Capture the cell that displays the provided text and extract its (X, Y) central coordinate. 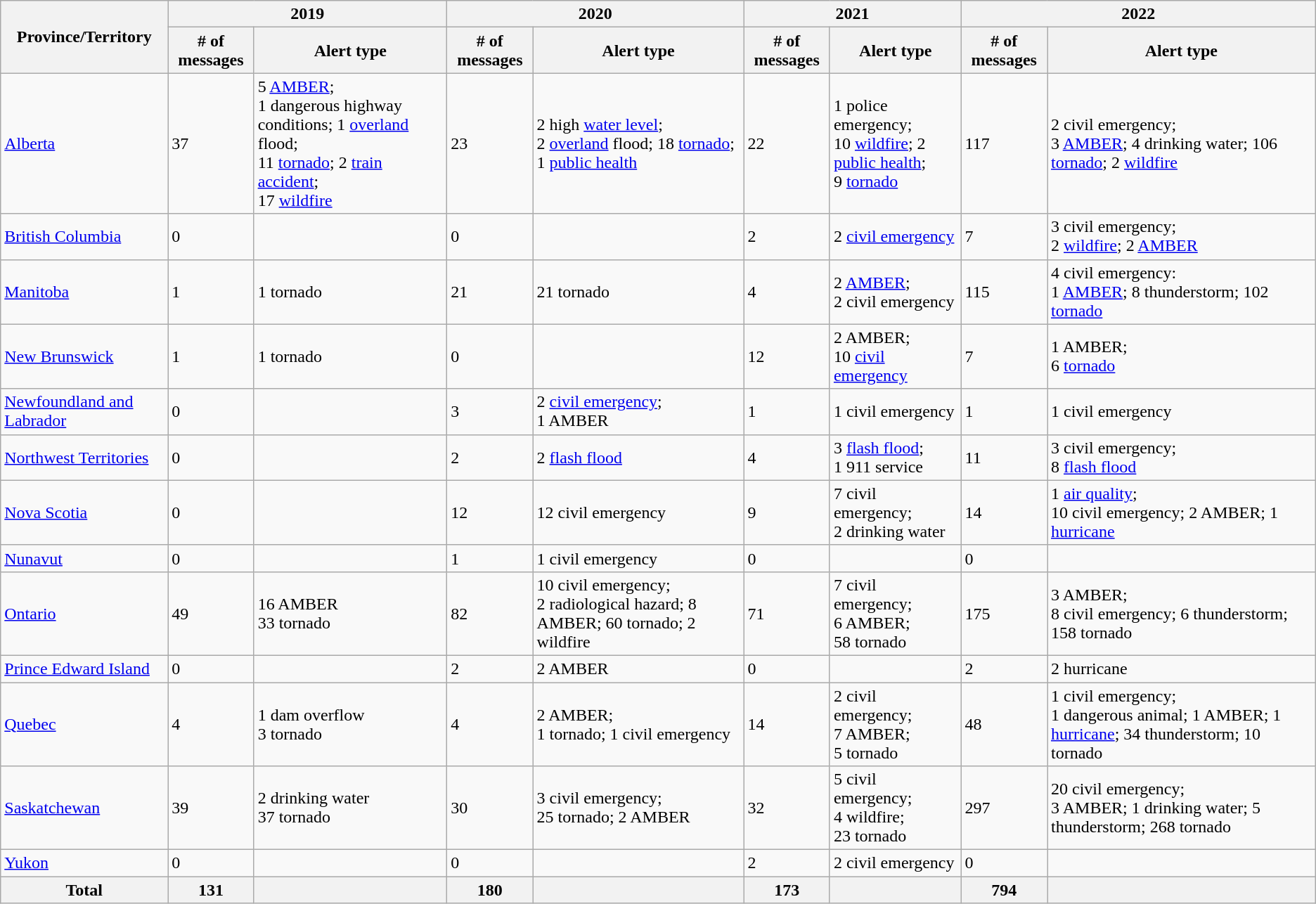
Total (84, 890)
180 (490, 890)
2 AMBER;2 civil emergency (896, 292)
4 civil emergency:1 AMBER; 8 thunderstorm; 102 tornado (1182, 292)
2 civil emergency;3 AMBER; 4 drinking water; 106 tornado; 2 wildfire (1182, 143)
Newfoundland and Labrador (84, 412)
20 civil emergency;3 AMBER; 1 drinking water; 5 thunderstorm; 268 tornado (1182, 808)
10 civil emergency;2 radiological hazard; 8 AMBER; 60 tornado; 2 wildfire (638, 613)
Northwest Territories (84, 457)
5 civil emergency;4 wildfire;23 tornado (896, 808)
2022 (1138, 14)
2 AMBER (638, 669)
2020 (595, 14)
49 (211, 613)
New Brunswick (84, 356)
2 civil emergency;7 AMBER;5 tornado (896, 724)
3 (490, 412)
2 flash flood (638, 457)
21 tornado (638, 292)
23 (490, 143)
2 high water level;2 overland flood; 18 tornado;1 public health (638, 143)
12 civil emergency (638, 512)
3 civil emergency;8 flash flood (1182, 457)
30 (490, 808)
Quebec (84, 724)
37 (211, 143)
1 civil emergency;1 dangerous animal; 1 AMBER; 1 hurricane; 34 thunderstorm; 10 tornado (1182, 724)
48 (1004, 724)
175 (1004, 613)
5 AMBER;1 dangerous highway conditions; 1 overland flood;11 tornado; 2 train accident;17 wildfire (350, 143)
3 AMBER;8 civil emergency; 6 thunderstorm; 158 tornado (1182, 613)
2 AMBER;1 tornado; 1 civil emergency (638, 724)
82 (490, 613)
2019 (308, 14)
21 (490, 292)
117 (1004, 143)
794 (1004, 890)
1 police emergency;10 wildfire; 2 public health;9 tornado (896, 143)
173 (787, 890)
Prince Edward Island (84, 669)
1 dam overflow3 tornado (350, 724)
Province/Territory (84, 37)
1 air quality;10 civil emergency; 2 AMBER; 1 hurricane (1182, 512)
Nunavut (84, 558)
131 (211, 890)
Saskatchewan (84, 808)
2 hurricane (1182, 669)
2 AMBER;10 civil emergency (896, 356)
2 drinking water37 tornado (350, 808)
32 (787, 808)
3 civil emergency;2 wildfire; 2 AMBER (1182, 236)
Nova Scotia (84, 512)
2021 (852, 14)
7 civil emergency;2 drinking water (896, 512)
1 AMBER;6 tornado (1182, 356)
Alberta (84, 143)
3 civil emergency;25 tornado; 2 AMBER (638, 808)
22 (787, 143)
2 civil emergency;1 AMBER (638, 412)
11 (1004, 457)
British Columbia (84, 236)
3 flash flood;1 911 service (896, 457)
16 AMBER33 tornado (350, 613)
Yukon (84, 863)
Ontario (84, 613)
7 civil emergency;6 AMBER;58 tornado (896, 613)
297 (1004, 808)
115 (1004, 292)
39 (211, 808)
Manitoba (84, 292)
71 (787, 613)
9 (787, 512)
